Search for the cell housing the specified text and yield its (x, y) center coordinate. 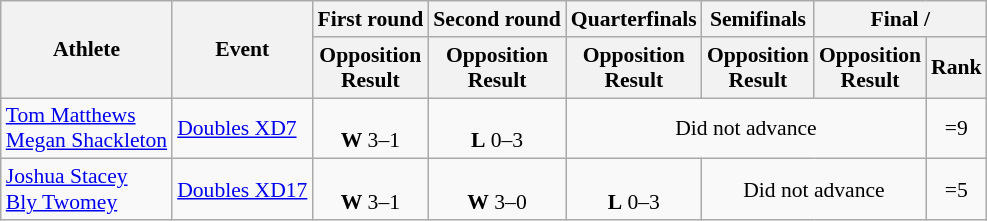
Athlete (86, 50)
Second round (497, 19)
Doubles XD7 (242, 128)
Joshua StaceyBly Twomey (86, 190)
First round (370, 19)
=9 (956, 128)
Tom MatthewsMegan Shackleton (86, 128)
Rank (956, 68)
Final / (900, 19)
Semifinals (758, 19)
Event (242, 50)
W 3–0 (497, 190)
Quarterfinals (634, 19)
Doubles XD17 (242, 190)
=5 (956, 190)
